Locate the cell with the specified text and output its [x, y] center coordinate. 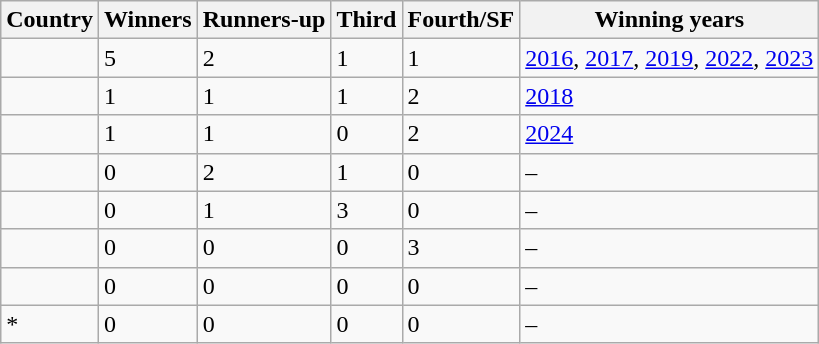
Winning years [670, 20]
Fourth/SF [461, 20]
Country [50, 20]
* [50, 324]
2024 [670, 134]
Runners-up [264, 20]
2016, 2017, 2019, 2022, 2023 [670, 58]
2018 [670, 96]
5 [148, 58]
Third [366, 20]
Winners [148, 20]
